Detect which cell encompasses the target text, then output its [x, y] center coordinate. 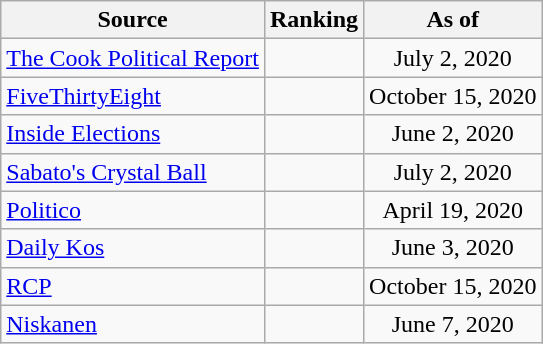
Sabato's Crystal Ball [133, 172]
Ranking [314, 20]
April 19, 2020 [453, 210]
The Cook Political Report [133, 58]
June 7, 2020 [453, 324]
Inside Elections [133, 134]
Daily Kos [133, 248]
As of [453, 20]
June 3, 2020 [453, 248]
FiveThirtyEight [133, 96]
Niskanen [133, 324]
Source [133, 20]
June 2, 2020 [453, 134]
Politico [133, 210]
RCP [133, 286]
